Find where the given text appears and provide that cell's center as [x, y] coordinate. 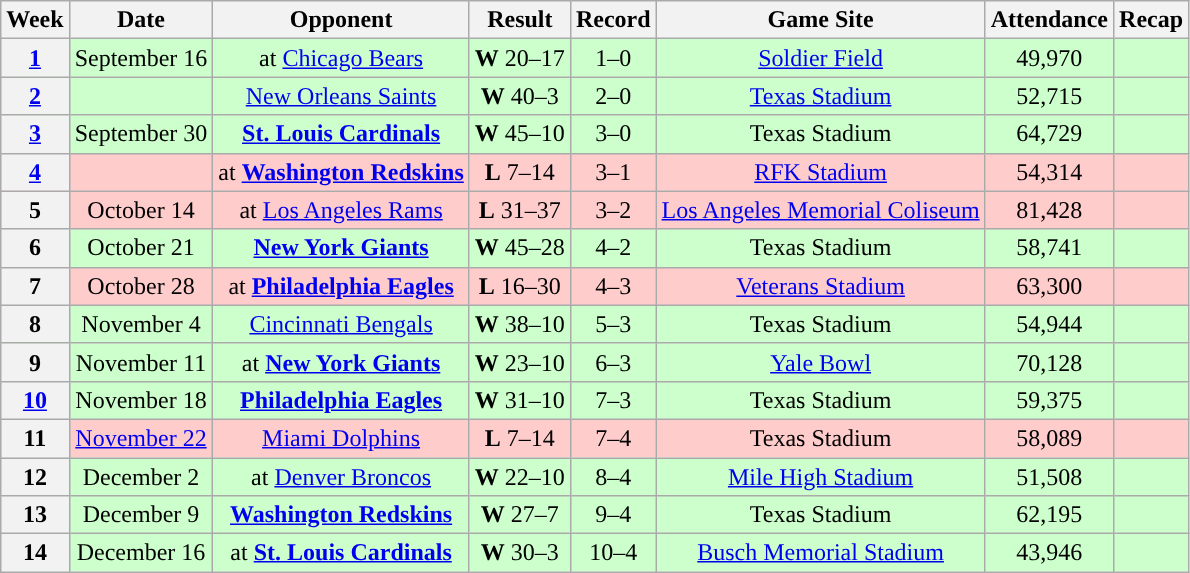
4–3 [613, 286]
3 [35, 134]
W 38–10 [520, 324]
Recap [1152, 20]
9–4 [613, 515]
at Denver Broncos [341, 477]
3–0 [613, 134]
New Orleans Saints [341, 96]
October 21 [141, 248]
W 23–10 [520, 362]
49,970 [1049, 58]
L 16–30 [520, 286]
September 16 [141, 58]
W 22–10 [520, 477]
at Los Angeles Rams [341, 210]
63,300 [1049, 286]
10 [35, 400]
L 31–37 [520, 210]
November 22 [141, 438]
December 2 [141, 477]
W 30–3 [520, 553]
St. Louis Cardinals [341, 134]
W 31–10 [520, 400]
7–4 [613, 438]
62,195 [1049, 515]
6 [35, 248]
September 30 [141, 134]
3–1 [613, 172]
Cincinnati Bengals [341, 324]
11 [35, 438]
W 27–7 [520, 515]
December 16 [141, 553]
Record [613, 20]
7–3 [613, 400]
Mile High Stadium [820, 477]
10–4 [613, 553]
64,729 [1049, 134]
1–0 [613, 58]
54,944 [1049, 324]
at Chicago Bears [341, 58]
5–3 [613, 324]
October 14 [141, 210]
59,375 [1049, 400]
9 [35, 362]
52,715 [1049, 96]
W 40–3 [520, 96]
2 [35, 96]
Week [35, 20]
4–2 [613, 248]
Yale Bowl [820, 362]
at Washington Redskins [341, 172]
8–4 [613, 477]
1 [35, 58]
at New York Giants [341, 362]
RFK Stadium [820, 172]
12 [35, 477]
43,946 [1049, 553]
at Philadelphia Eagles [341, 286]
Veterans Stadium [820, 286]
December 9 [141, 515]
58,741 [1049, 248]
54,314 [1049, 172]
W 45–10 [520, 134]
Los Angeles Memorial Coliseum [820, 210]
70,128 [1049, 362]
5 [35, 210]
Miami Dolphins [341, 438]
Date [141, 20]
Attendance [1049, 20]
6–3 [613, 362]
8 [35, 324]
at St. Louis Cardinals [341, 553]
W 45–28 [520, 248]
3–2 [613, 210]
4 [35, 172]
13 [35, 515]
81,428 [1049, 210]
Philadelphia Eagles [341, 400]
58,089 [1049, 438]
Washington Redskins [341, 515]
14 [35, 553]
Soldier Field [820, 58]
Result [520, 20]
Opponent [341, 20]
W 20–17 [520, 58]
November 11 [141, 362]
Busch Memorial Stadium [820, 553]
51,508 [1049, 477]
7 [35, 286]
Game Site [820, 20]
November 4 [141, 324]
October 28 [141, 286]
2–0 [613, 96]
November 18 [141, 400]
New York Giants [341, 248]
